Detect which cell encompasses the target text, then output its [x, y] center coordinate. 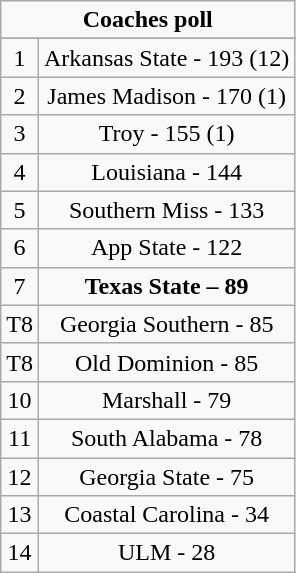
14 [20, 553]
Texas State – 89 [166, 286]
James Madison - 170 (1) [166, 96]
Troy - 155 (1) [166, 134]
10 [20, 400]
3 [20, 134]
13 [20, 515]
4 [20, 172]
Coastal Carolina - 34 [166, 515]
App State - 122 [166, 248]
Marshall - 79 [166, 400]
South Alabama - 78 [166, 438]
11 [20, 438]
12 [20, 477]
Coaches poll [148, 20]
6 [20, 248]
ULM - 28 [166, 553]
2 [20, 96]
1 [20, 58]
Georgia State - 75 [166, 477]
7 [20, 286]
Arkansas State - 193 (12) [166, 58]
Louisiana - 144 [166, 172]
Georgia Southern - 85 [166, 324]
Old Dominion - 85 [166, 362]
5 [20, 210]
Southern Miss - 133 [166, 210]
